Find where the given text appears and provide that cell's center as (X, Y) coordinate. 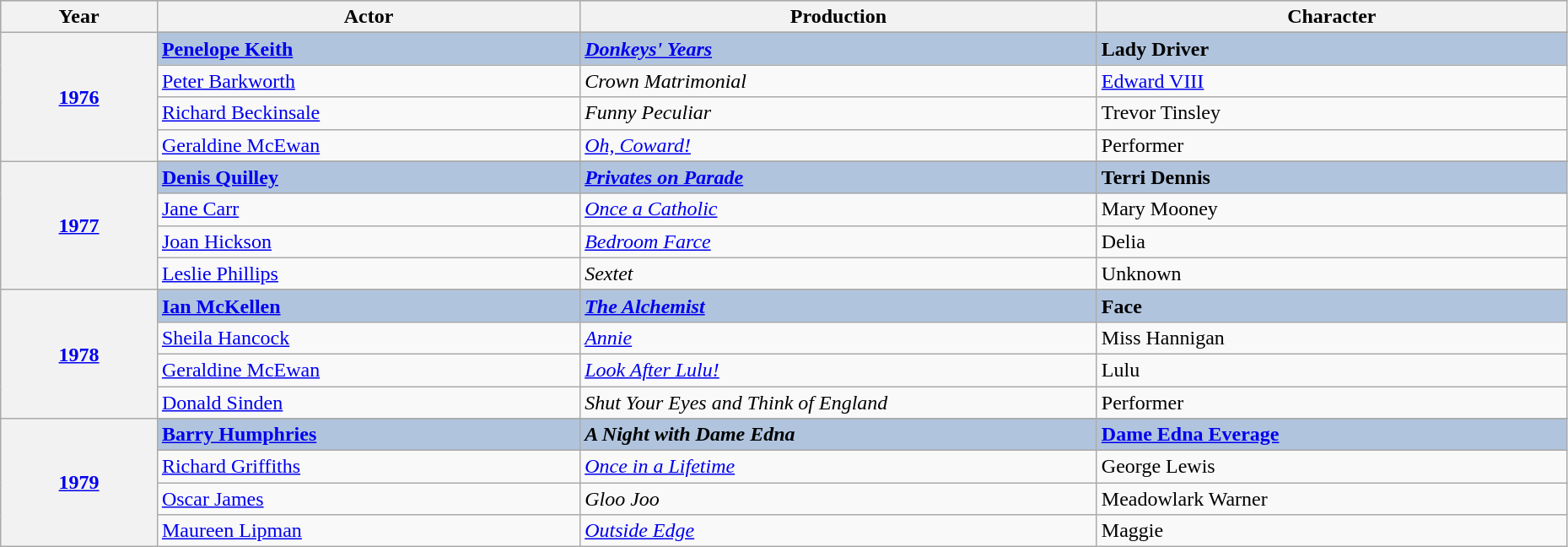
Donald Sinden (368, 403)
Sheila Hancock (368, 338)
1977 (79, 225)
Character (1331, 17)
Production (838, 17)
Edward VIII (1331, 81)
Funny Peculiar (838, 113)
Lulu (1331, 370)
Outside Edge (838, 531)
Donkeys' Years (838, 49)
Leslie Phillips (368, 273)
Richard Beckinsale (368, 113)
Dame Edna Everage (1331, 435)
Bedroom Farce (838, 241)
Penelope Keith (368, 49)
George Lewis (1331, 467)
Peter Barkworth (368, 81)
Crown Matrimonial (838, 81)
Barry Humphries (368, 435)
Miss Hannigan (1331, 338)
Richard Griffiths (368, 467)
Annie (838, 338)
The Alchemist (838, 306)
Gloo Joo (838, 499)
Face (1331, 306)
Terri Dennis (1331, 177)
Once in a Lifetime (838, 467)
Ian McKellen (368, 306)
Oh, Coward! (838, 145)
Joan Hickson (368, 241)
Lady Driver (1331, 49)
Privates on Parade (838, 177)
1978 (79, 354)
A Night with Dame Edna (838, 435)
Sextet (838, 273)
Maggie (1331, 531)
Once a Catholic (838, 209)
Trevor Tinsley (1331, 113)
1979 (79, 483)
Denis Quilley (368, 177)
Oscar James (368, 499)
1976 (79, 97)
Delia (1331, 241)
Mary Mooney (1331, 209)
Year (79, 17)
Meadowlark Warner (1331, 499)
Actor (368, 17)
Jane Carr (368, 209)
Maureen Lipman (368, 531)
Unknown (1331, 273)
Look After Lulu! (838, 370)
Shut Your Eyes and Think of England (838, 403)
